For the text-containing cell, return its midpoint in [X, Y] coordinate format. 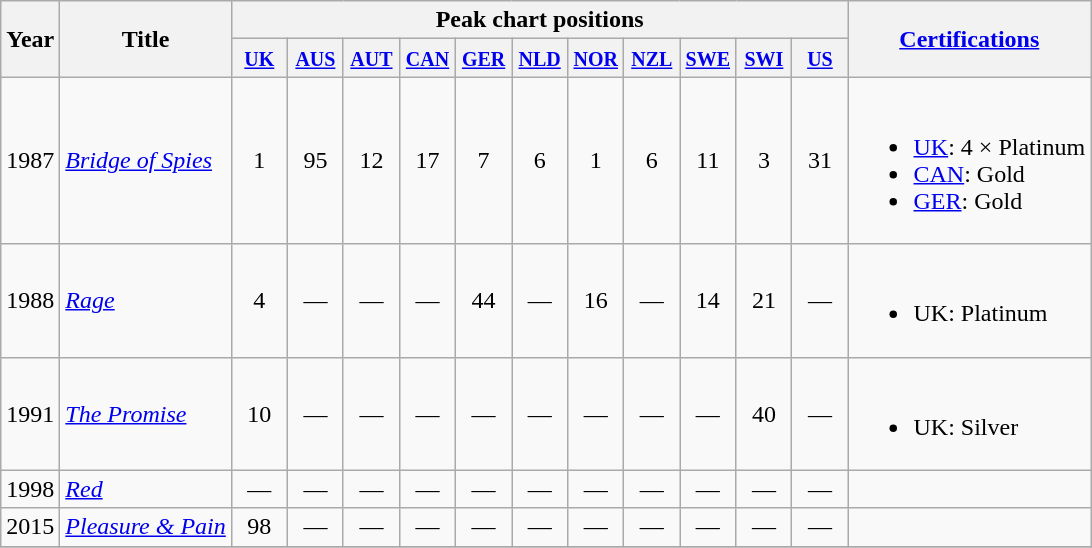
1991 [30, 414]
UK: 4 × PlatinumCAN: GoldGER: Gold [970, 160]
AUS [315, 58]
7 [484, 160]
The Promise [146, 414]
US [820, 58]
Year [30, 39]
3 [764, 160]
10 [259, 414]
AUT [371, 58]
17 [427, 160]
12 [371, 160]
Certifications [970, 39]
SWI [764, 58]
Pleasure & Pain [146, 527]
UK: Silver [970, 414]
UK: Platinum [970, 300]
14 [708, 300]
CAN [427, 58]
1998 [30, 489]
16 [596, 300]
GER [484, 58]
4 [259, 300]
95 [315, 160]
98 [259, 527]
NOR [596, 58]
SWE [708, 58]
UK [259, 58]
Red [146, 489]
11 [708, 160]
1988 [30, 300]
Bridge of Spies [146, 160]
21 [764, 300]
Peak chart positions [540, 20]
NLD [540, 58]
31 [820, 160]
Rage [146, 300]
40 [764, 414]
Title [146, 39]
44 [484, 300]
NZL [652, 58]
1987 [30, 160]
2015 [30, 527]
